For the text-containing cell, return its midpoint in [X, Y] coordinate format. 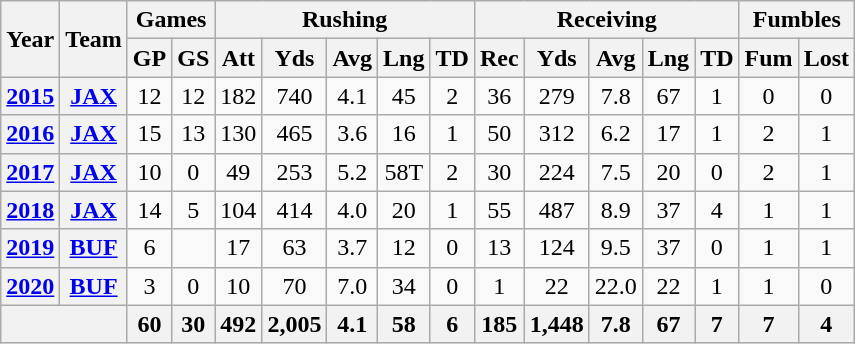
58 [404, 324]
Fum [768, 58]
7.5 [616, 172]
Team [94, 39]
312 [556, 134]
58T [404, 172]
55 [499, 210]
9.5 [616, 248]
Lost [826, 58]
740 [294, 96]
6.2 [616, 134]
2018 [30, 210]
50 [499, 134]
279 [556, 96]
Rec [499, 58]
45 [404, 96]
16 [404, 134]
14 [149, 210]
60 [149, 324]
5 [194, 210]
34 [404, 286]
49 [238, 172]
465 [294, 134]
Fumbles [796, 20]
124 [556, 248]
5.2 [352, 172]
GS [194, 58]
2,005 [294, 324]
70 [294, 286]
2020 [30, 286]
63 [294, 248]
2015 [30, 96]
3 [149, 286]
2017 [30, 172]
182 [238, 96]
253 [294, 172]
Rushing [345, 20]
487 [556, 210]
130 [238, 134]
8.9 [616, 210]
Year [30, 39]
104 [238, 210]
492 [238, 324]
3.7 [352, 248]
36 [499, 96]
185 [499, 324]
15 [149, 134]
7.0 [352, 286]
2019 [30, 248]
Att [238, 58]
3.6 [352, 134]
22.0 [616, 286]
4.0 [352, 210]
224 [556, 172]
Games [170, 20]
GP [149, 58]
1,448 [556, 324]
Receiving [606, 20]
414 [294, 210]
2016 [30, 134]
